From the cell containing the given text, extract its center point as [x, y] coordinate. 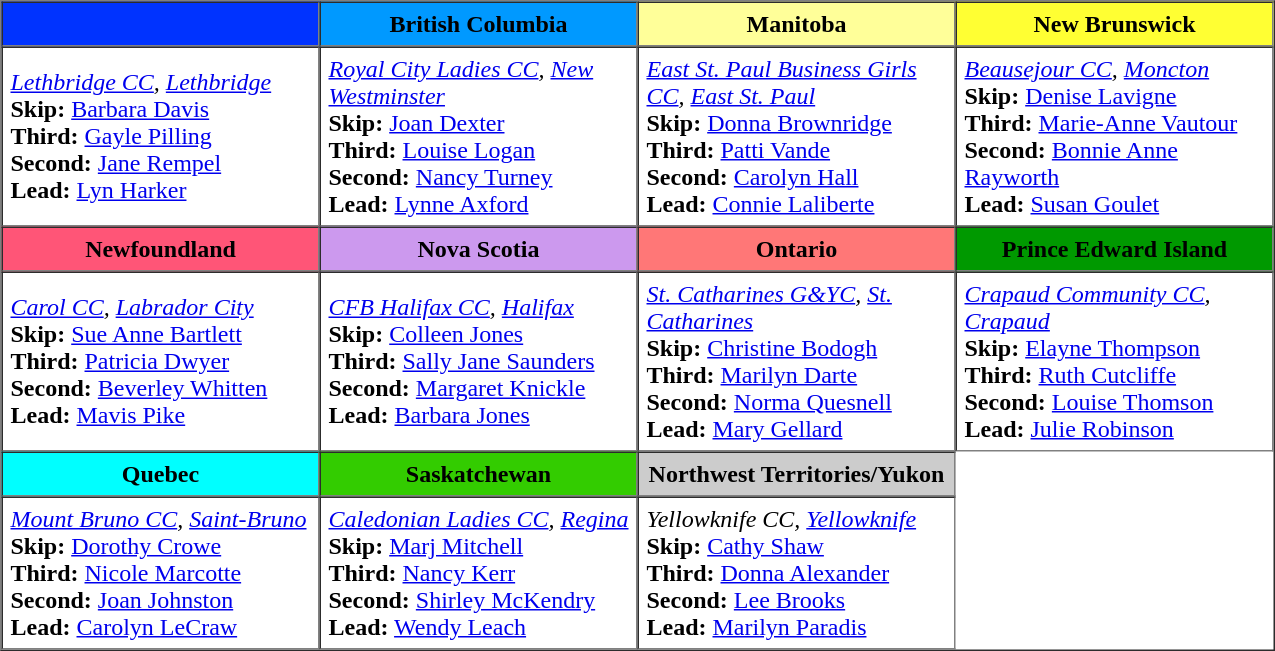
Manitoba [797, 24]
Crapaud Community CC, CrapaudSkip: Elayne Thompson Third: Ruth Cutcliffe Second: Louise Thomson Lead: Julie Robinson [1115, 362]
New Brunswick [1115, 24]
Saskatchewan [479, 474]
Royal City Ladies CC, New WestminsterSkip: Joan Dexter Third: Louise Logan Second: Nancy Turney Lead: Lynne Axford [479, 136]
Prince Edward Island [1115, 248]
Quebec [161, 474]
Lethbridge CC, LethbridgeSkip: Barbara Davis Third: Gayle Pilling Second: Jane Rempel Lead: Lyn Harker [161, 136]
Yellowknife CC, YellowknifeSkip: Cathy Shaw Third: Donna Alexander Second: Lee Brooks Lead: Marilyn Paradis [797, 572]
Ontario [797, 248]
CFB Halifax CC, HalifaxSkip: Colleen Jones Third: Sally Jane Saunders Second: Margaret Knickle Lead: Barbara Jones [479, 362]
Mount Bruno CC, Saint-BrunoSkip: Dorothy Crowe Third: Nicole Marcotte Second: Joan Johnston Lead: Carolyn LeCraw [161, 572]
Northwest Territories/Yukon [797, 474]
Nova Scotia [479, 248]
Beausejour CC, MonctonSkip: Denise Lavigne Third: Marie-Anne Vautour Second: Bonnie Anne Rayworth Lead: Susan Goulet [1115, 136]
St. Catharines G&YC, St. CatharinesSkip: Christine Bodogh Third: Marilyn Darte Second: Norma Quesnell Lead: Mary Gellard [797, 362]
Caledonian Ladies CC, ReginaSkip: Marj Mitchell Third: Nancy Kerr Second: Shirley McKendry Lead: Wendy Leach [479, 572]
Newfoundland [161, 248]
East St. Paul Business Girls CC, East St. PaulSkip: Donna Brownridge Third: Patti Vande Second: Carolyn Hall Lead: Connie Laliberte [797, 136]
British Columbia [479, 24]
Carol CC, Labrador CitySkip: Sue Anne Bartlett Third: Patricia Dwyer Second: Beverley Whitten Lead: Mavis Pike [161, 362]
